Identify which cell holds the provided text, then report its (X, Y) central coordinate. 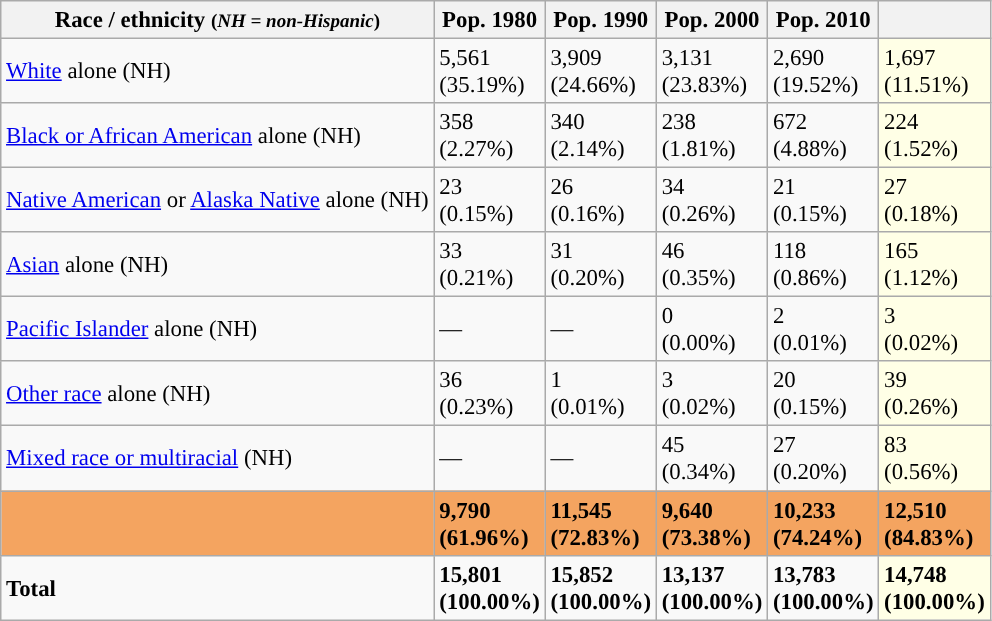
3,909(24.66%) (600, 72)
45(0.34%) (712, 458)
672(4.88%) (824, 136)
83(0.56%) (934, 458)
39(0.26%) (934, 394)
Pop. 2010 (824, 20)
Pop. 1990 (600, 20)
2(0.01%) (824, 330)
1(0.01%) (600, 394)
46(0.35%) (712, 264)
13,137(100.00%) (712, 588)
White alone (NH) (218, 72)
358(2.27%) (490, 136)
15,852(100.00%) (600, 588)
27(0.20%) (824, 458)
Black or African American alone (NH) (218, 136)
14,748(100.00%) (934, 588)
238(1.81%) (712, 136)
165(1.12%) (934, 264)
9,790(61.96%) (490, 524)
340(2.14%) (600, 136)
0(0.00%) (712, 330)
10,233(74.24%) (824, 524)
11,545(72.83%) (600, 524)
224(1.52%) (934, 136)
26(0.16%) (600, 200)
23(0.15%) (490, 200)
27(0.18%) (934, 200)
5,561(35.19%) (490, 72)
Asian alone (NH) (218, 264)
Pop. 2000 (712, 20)
Pacific Islander alone (NH) (218, 330)
36(0.23%) (490, 394)
31(0.20%) (600, 264)
Native American or Alaska Native alone (NH) (218, 200)
Mixed race or multiracial (NH) (218, 458)
13,783(100.00%) (824, 588)
12,510(84.83%) (934, 524)
33(0.21%) (490, 264)
34(0.26%) (712, 200)
3,131(23.83%) (712, 72)
15,801(100.00%) (490, 588)
20(0.15%) (824, 394)
Pop. 1980 (490, 20)
118(0.86%) (824, 264)
2,690(19.52%) (824, 72)
Race / ethnicity (NH = non-Hispanic) (218, 20)
9,640(73.38%) (712, 524)
Other race alone (NH) (218, 394)
1,697(11.51%) (934, 72)
Total (218, 588)
21(0.15%) (824, 200)
